From the cell containing the given text, extract its center point as [X, Y] coordinate. 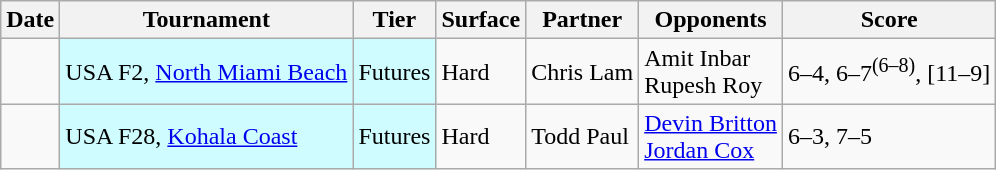
Chris Lam [582, 72]
Surface [481, 20]
6–4, 6–7(6–8), [11–9] [888, 72]
Tier [394, 20]
Date [30, 20]
USA F2, North Miami Beach [206, 72]
Opponents [711, 20]
6–3, 7–5 [888, 136]
Score [888, 20]
Partner [582, 20]
Amit Inbar Rupesh Roy [711, 72]
Devin Britton Jordan Cox [711, 136]
USA F28, Kohala Coast [206, 136]
Tournament [206, 20]
Todd Paul [582, 136]
